Output the [x, y] coordinate of the center of the cell containing the given text.  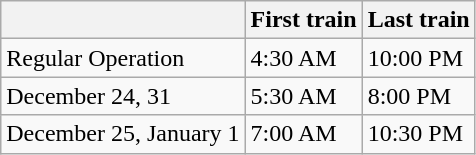
10:00 PM [418, 58]
7:00 AM [304, 134]
4:30 AM [304, 58]
First train [304, 20]
10:30 PM [418, 134]
8:00 PM [418, 96]
December 24, 31 [123, 96]
December 25, January 1 [123, 134]
Regular Operation [123, 58]
Last train [418, 20]
5:30 AM [304, 96]
